Identify which cell holds the provided text, then report its [X, Y] central coordinate. 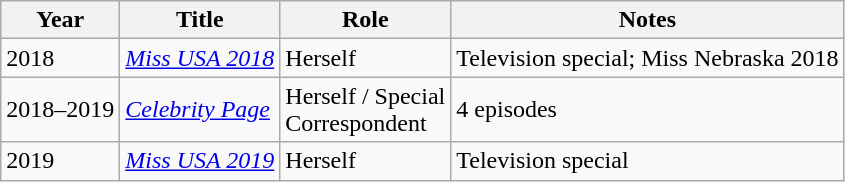
4 episodes [648, 110]
2018–2019 [60, 110]
Role [366, 20]
2018 [60, 58]
Miss USA 2019 [200, 161]
Notes [648, 20]
2019 [60, 161]
Herself / SpecialCorrespondent [366, 110]
Television special [648, 161]
Celebrity Page [200, 110]
Year [60, 20]
Title [200, 20]
Television special; Miss Nebraska 2018 [648, 58]
Miss USA 2018 [200, 58]
